Pinpoint the cell where the given text exists, returning its (x, y) midpoint coordinate. 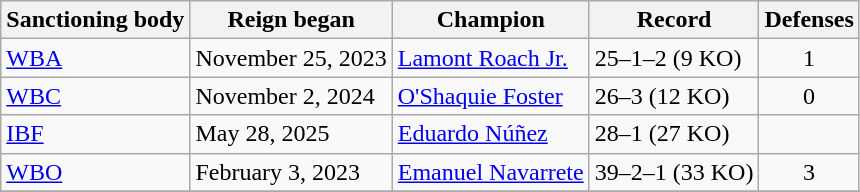
November 2, 2024 (291, 96)
25–1–2 (9 KO) (674, 58)
February 3, 2023 (291, 172)
39–2–1 (33 KO) (674, 172)
November 25, 2023 (291, 58)
1 (809, 58)
May 28, 2025 (291, 134)
WBC (96, 96)
O'Shaquie Foster (490, 96)
Emanuel Navarrete (490, 172)
28–1 (27 KO) (674, 134)
Champion (490, 20)
Record (674, 20)
Eduardo Núñez (490, 134)
Reign began (291, 20)
26–3 (12 KO) (674, 96)
Sanctioning body (96, 20)
WBO (96, 172)
0 (809, 96)
IBF (96, 134)
Defenses (809, 20)
3 (809, 172)
WBA (96, 58)
Lamont Roach Jr. (490, 58)
